Determine the (x, y) coordinate at the center of the cell enclosing the given text.  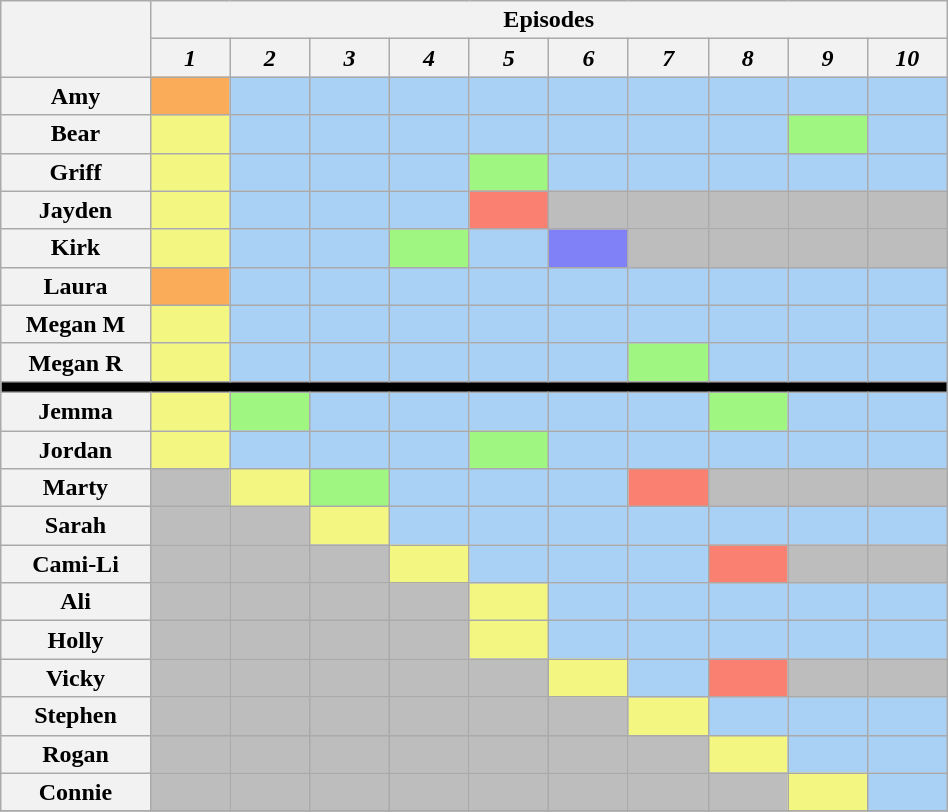
Griff (76, 172)
Sarah (76, 526)
Rogan (76, 754)
Laura (76, 286)
9 (828, 58)
Cami-Li (76, 564)
Episodes (548, 20)
1 (190, 58)
Marty (76, 488)
6 (589, 58)
Jordan (76, 449)
4 (429, 58)
7 (668, 58)
Megan M (76, 324)
3 (350, 58)
Connie (76, 792)
Bear (76, 134)
2 (270, 58)
Jayden (76, 210)
Holly (76, 640)
Kirk (76, 248)
Jemma (76, 411)
5 (509, 58)
Vicky (76, 678)
Megan R (76, 362)
8 (748, 58)
Stephen (76, 716)
Ali (76, 602)
10 (907, 58)
Amy (76, 96)
